Output the (x, y) coordinate of the center of the cell containing the given text.  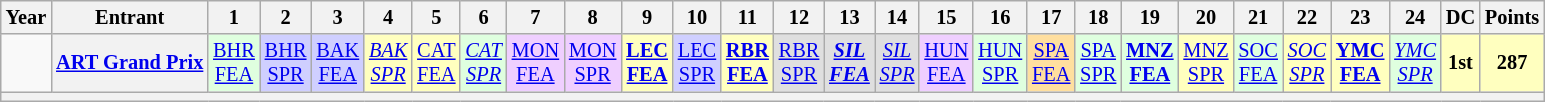
CATSPR (483, 63)
SILSPR (898, 63)
7 (536, 17)
2 (286, 17)
YMCSPR (1415, 63)
287 (1512, 63)
9 (647, 17)
BHRFEA (234, 63)
8 (592, 17)
15 (946, 17)
Entrant (130, 17)
LECFEA (647, 63)
BHRSPR (286, 63)
DC (1460, 17)
SOCFEA (1258, 63)
10 (697, 17)
23 (1360, 17)
RBRSPR (799, 63)
SILFEA (849, 63)
11 (748, 17)
SOCSPR (1307, 63)
BAKFEA (338, 63)
Points (1512, 17)
BAKSPR (388, 63)
6 (483, 17)
4 (388, 17)
21 (1258, 17)
19 (1150, 17)
22 (1307, 17)
13 (849, 17)
MNZSPR (1206, 63)
MONSPR (592, 63)
LECSPR (697, 63)
18 (1098, 17)
5 (436, 17)
SPASPR (1098, 63)
Year (26, 17)
MONFEA (536, 63)
3 (338, 17)
20 (1206, 17)
17 (1051, 17)
ART Grand Prix (130, 63)
12 (799, 17)
HUNSPR (1000, 63)
1st (1460, 63)
SPAFEA (1051, 63)
HUNFEA (946, 63)
YMCFEA (1360, 63)
24 (1415, 17)
14 (898, 17)
CATFEA (436, 63)
1 (234, 17)
RBRFEA (748, 63)
MNZFEA (1150, 63)
16 (1000, 17)
